Output the [x, y] coordinate of the center of the cell containing the given text.  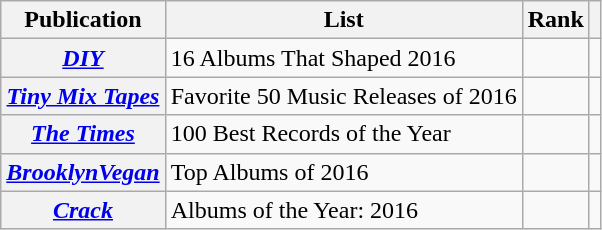
Publication [83, 20]
BrooklynVegan [83, 172]
Crack [83, 210]
DIY [83, 58]
The Times [83, 134]
16 Albums That Shaped 2016 [344, 58]
Rank [556, 20]
Top Albums of 2016 [344, 172]
Tiny Mix Tapes [83, 96]
Albums of the Year: 2016 [344, 210]
List [344, 20]
Favorite 50 Music Releases of 2016 [344, 96]
100 Best Records of the Year [344, 134]
